Extract the [x, y] coordinate from the center of the cell holding the provided text.  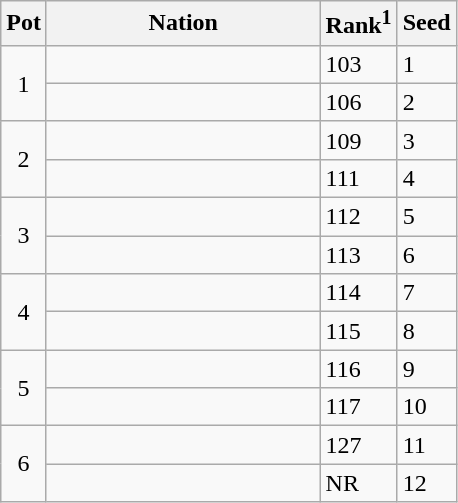
9 [426, 369]
109 [358, 140]
11 [426, 445]
113 [358, 255]
115 [358, 331]
103 [358, 64]
10 [426, 407]
7 [426, 293]
114 [358, 293]
106 [358, 102]
12 [426, 483]
111 [358, 178]
117 [358, 407]
127 [358, 445]
8 [426, 331]
Rank1 [358, 24]
Pot [24, 24]
Nation [183, 24]
116 [358, 369]
NR [358, 483]
Seed [426, 24]
112 [358, 217]
